Scan for the cell matching the given text and deliver its (X, Y) coordinate at center. 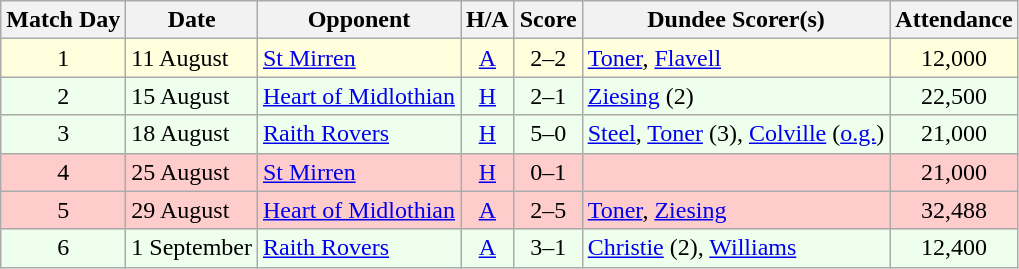
Toner, Flavell (736, 58)
H/A (487, 20)
2–1 (548, 96)
Score (548, 20)
0–1 (548, 172)
3 (64, 134)
22,500 (954, 96)
Attendance (954, 20)
12,400 (954, 248)
Match Day (64, 20)
Date (192, 20)
Dundee Scorer(s) (736, 20)
4 (64, 172)
1 (64, 58)
11 August (192, 58)
5–0 (548, 134)
18 August (192, 134)
2–2 (548, 58)
25 August (192, 172)
5 (64, 210)
Toner, Ziesing (736, 210)
2–5 (548, 210)
12,000 (954, 58)
3–1 (548, 248)
Opponent (358, 20)
15 August (192, 96)
Ziesing (2) (736, 96)
1 September (192, 248)
Christie (2), Williams (736, 248)
32,488 (954, 210)
6 (64, 248)
Steel, Toner (3), Colville (o.g.) (736, 134)
29 August (192, 210)
2 (64, 96)
